Determine the [X, Y] coordinate at the center of the cell enclosing the given text.  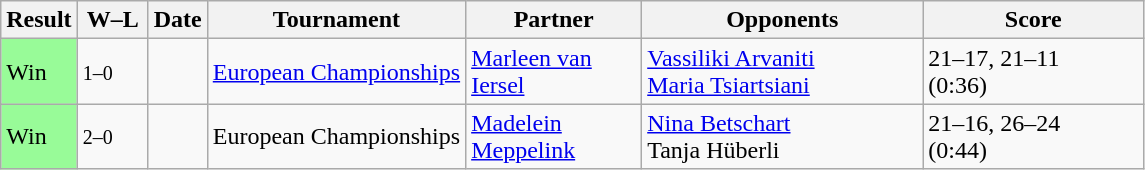
2–0 [112, 136]
Score [1034, 20]
Marleen van Iersel [554, 72]
Opponents [782, 20]
Tournament [336, 20]
Partner [554, 20]
W–L [112, 20]
21–17, 21–11(0:36) [1034, 72]
Result [39, 20]
1–0 [112, 72]
Nina Betschart Tanja Hüberli [782, 136]
21–16, 26–24(0:44) [1034, 136]
Vassiliki Arvaniti Maria Tsiartsiani [782, 72]
Date [178, 20]
Madelein Meppelink [554, 136]
